Provide the [x, y] coordinate of the cell's center where the given text is located.  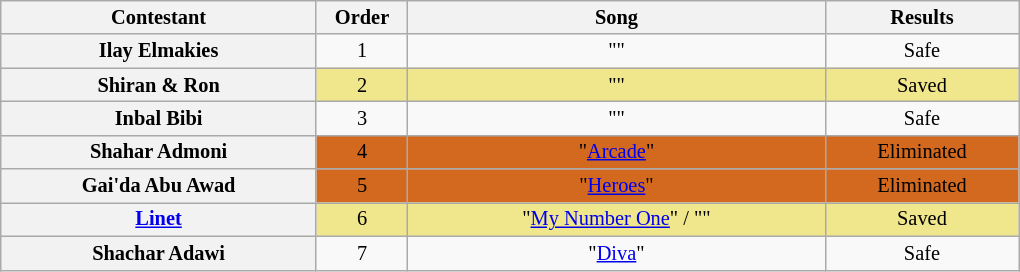
Inbal Bibi [159, 118]
1 [362, 51]
Ilay Elmakies [159, 51]
"Diva" [617, 253]
Results [922, 17]
3 [362, 118]
4 [362, 152]
Gai'da Abu Awad [159, 186]
Shahar Admoni [159, 152]
5 [362, 186]
7 [362, 253]
Song [617, 17]
Linet [159, 219]
2 [362, 85]
6 [362, 219]
Shiran & Ron [159, 85]
"Heroes" [617, 186]
Shachar Adawi [159, 253]
"Arcade" [617, 152]
Contestant [159, 17]
"My Number One" / "" [617, 219]
Order [362, 17]
